Output the (X, Y) coordinate of the center of the cell containing the given text.  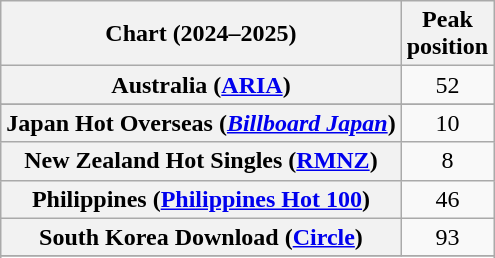
Philippines (Philippines Hot 100) (201, 199)
10 (447, 123)
Peakposition (447, 34)
South Korea Download (Circle) (201, 237)
New Zealand Hot Singles (RMNZ) (201, 161)
93 (447, 237)
Australia (ARIA) (201, 85)
46 (447, 199)
52 (447, 85)
Japan Hot Overseas (Billboard Japan) (201, 123)
Chart (2024–2025) (201, 34)
8 (447, 161)
